For the text-containing cell, return its midpoint in [X, Y] coordinate format. 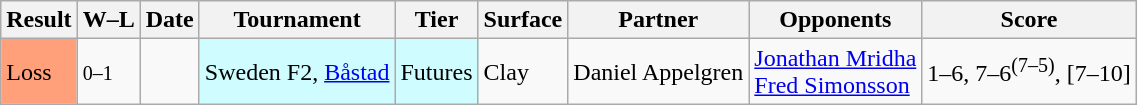
W–L [108, 20]
Result [39, 20]
Score [1029, 20]
Daniel Appelgren [658, 72]
Tournament [297, 20]
Futures [436, 72]
Loss [39, 72]
Jonathan Mridha Fred Simonsson [836, 72]
0–1 [108, 72]
Tier [436, 20]
Sweden F2, Båstad [297, 72]
Partner [658, 20]
Opponents [836, 20]
Surface [523, 20]
1–6, 7–6(7–5), [7–10] [1029, 72]
Clay [523, 72]
Date [170, 20]
